Determine the [x, y] coordinate at the center of the cell enclosing the given text.  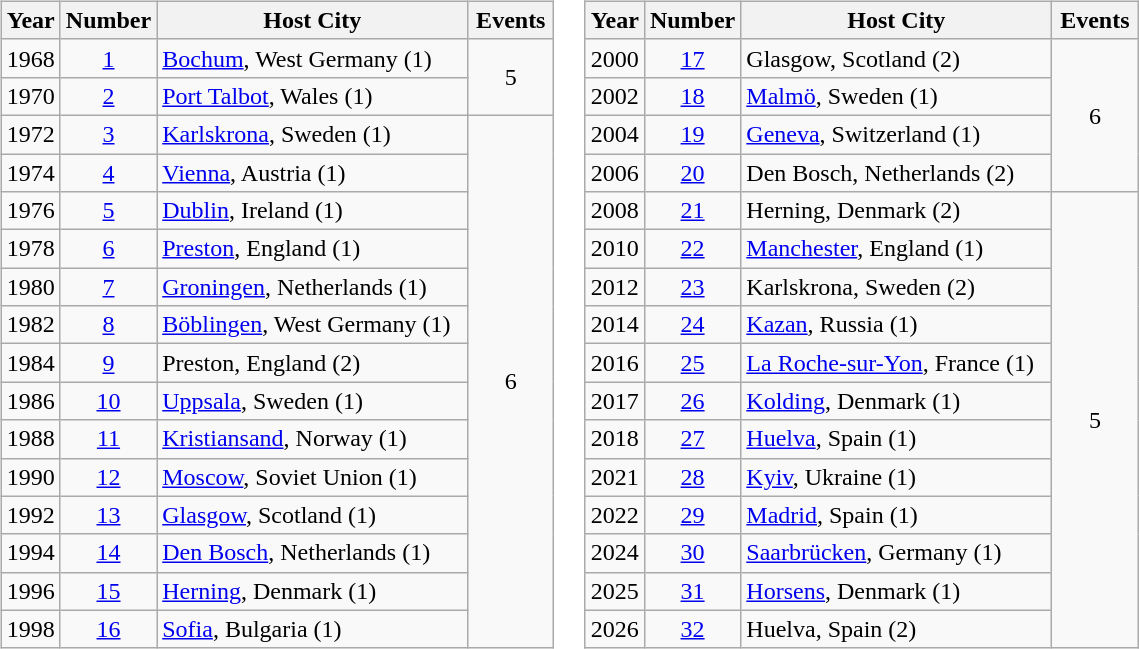
16 [108, 629]
2021 [614, 477]
1980 [30, 287]
Madrid, Spain (1) [896, 515]
1992 [30, 515]
1974 [30, 173]
Groningen, Netherlands (1) [312, 287]
1994 [30, 553]
Dublin, Ireland (1) [312, 211]
1996 [30, 591]
Kyiv, Ukraine (1) [896, 477]
22 [692, 249]
1990 [30, 477]
Geneva, Switzerland (1) [896, 134]
Herning, Denmark (1) [312, 591]
Herning, Denmark (2) [896, 211]
31 [692, 591]
7 [108, 287]
10 [108, 401]
Huelva, Spain (2) [896, 629]
Malmö, Sweden (1) [896, 96]
29 [692, 515]
2017 [614, 401]
9 [108, 363]
Huelva, Spain (1) [896, 439]
19 [692, 134]
2006 [614, 173]
4 [108, 173]
Uppsala, Sweden (1) [312, 401]
1976 [30, 211]
1972 [30, 134]
1984 [30, 363]
Kristiansand, Norway (1) [312, 439]
2014 [614, 325]
28 [692, 477]
14 [108, 553]
Moscow, Soviet Union (1) [312, 477]
18 [692, 96]
Den Bosch, Netherlands (2) [896, 173]
30 [692, 553]
12 [108, 477]
Horsens, Denmark (1) [896, 591]
20 [692, 173]
1978 [30, 249]
Manchester, England (1) [896, 249]
1988 [30, 439]
13 [108, 515]
1 [108, 58]
Karlskrona, Sweden (1) [312, 134]
2022 [614, 515]
11 [108, 439]
Bochum, West Germany (1) [312, 58]
Saarbrücken, Germany (1) [896, 553]
Sofia, Bulgaria (1) [312, 629]
2000 [614, 58]
1970 [30, 96]
Kazan, Russia (1) [896, 325]
La Roche-sur-Yon, France (1) [896, 363]
15 [108, 591]
Preston, England (2) [312, 363]
8 [108, 325]
27 [692, 439]
32 [692, 629]
Preston, England (1) [312, 249]
2002 [614, 96]
Glasgow, Scotland (1) [312, 515]
Kolding, Denmark (1) [896, 401]
Vienna, Austria (1) [312, 173]
2026 [614, 629]
17 [692, 58]
25 [692, 363]
2010 [614, 249]
Böblingen, West Germany (1) [312, 325]
2024 [614, 553]
2 [108, 96]
2016 [614, 363]
Karlskrona, Sweden (2) [896, 287]
24 [692, 325]
1986 [30, 401]
1982 [30, 325]
2012 [614, 287]
Port Talbot, Wales (1) [312, 96]
26 [692, 401]
3 [108, 134]
2004 [614, 134]
2008 [614, 211]
2025 [614, 591]
1998 [30, 629]
Glasgow, Scotland (2) [896, 58]
Den Bosch, Netherlands (1) [312, 553]
2018 [614, 439]
21 [692, 211]
1968 [30, 58]
23 [692, 287]
